Determine the (x, y) coordinate at the center of the cell enclosing the given text.  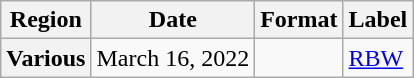
Label (378, 20)
Region (46, 20)
RBW (378, 58)
Format (299, 20)
Date (173, 20)
March 16, 2022 (173, 58)
Various (46, 58)
